Search for the cell housing the specified text and yield its [x, y] center coordinate. 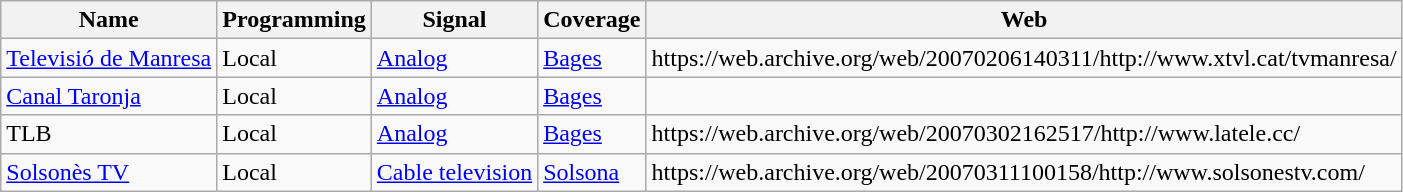
Cable television [454, 172]
Programming [294, 20]
https://web.archive.org/web/20070206140311/http://www.xtvl.cat/tvmanresa/ [1024, 58]
https://web.archive.org/web/20070311100158/http://www.solsonestv.com/ [1024, 172]
Web [1024, 20]
Canal Taronja [109, 96]
https://web.archive.org/web/20070302162517/http://www.latele.cc/ [1024, 134]
Televisió de Manresa [109, 58]
Solsona [592, 172]
TLB [109, 134]
Signal [454, 20]
Solsonès TV [109, 172]
Name [109, 20]
Coverage [592, 20]
